Pinpoint the cell where the given text exists, returning its (X, Y) midpoint coordinate. 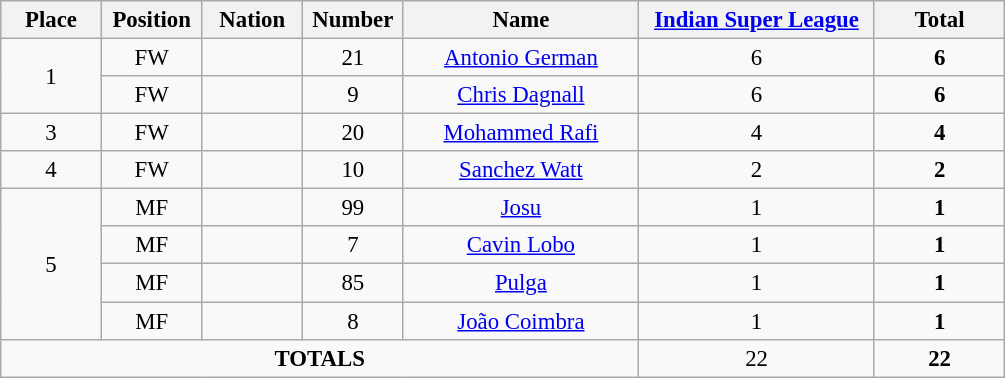
99 (354, 208)
7 (354, 245)
Number (354, 20)
8 (354, 321)
10 (354, 170)
Mohammed Rafi (521, 133)
Chris Dagnall (521, 95)
Position (152, 20)
João Coimbra (521, 321)
Nation (252, 20)
Indian Super League (757, 20)
Josu (521, 208)
3 (52, 133)
9 (354, 95)
Total (940, 20)
Name (521, 20)
21 (354, 58)
20 (354, 133)
85 (354, 283)
Sanchez Watt (521, 170)
Place (52, 20)
TOTALS (320, 358)
5 (52, 264)
Cavin Lobo (521, 245)
Antonio German (521, 58)
Pulga (521, 283)
